Search for the cell housing the specified text and yield its (X, Y) center coordinate. 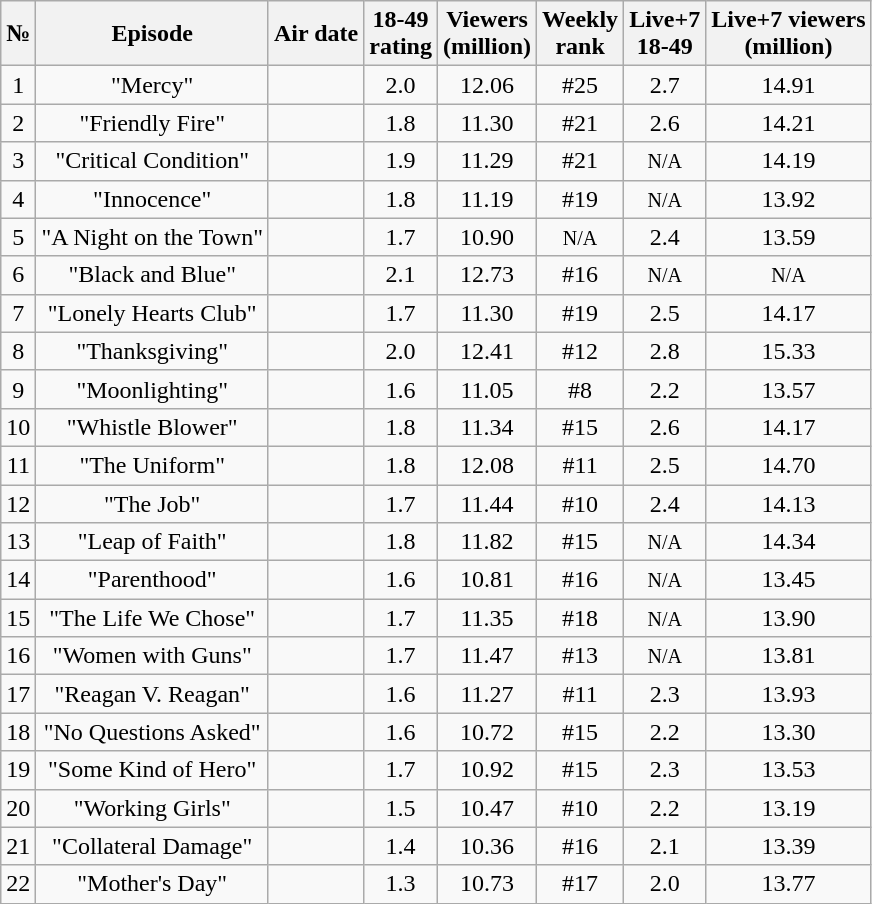
13.19 (788, 808)
"Black and Blue" (152, 275)
"Innocence" (152, 199)
10 (18, 427)
16 (18, 656)
"Mercy" (152, 85)
9 (18, 389)
10.90 (486, 237)
#18 (580, 618)
10.47 (486, 808)
10.92 (486, 770)
12.41 (486, 351)
13 (18, 542)
11.05 (486, 389)
1 (18, 85)
Episode (152, 34)
14 (18, 580)
10.81 (486, 580)
13.45 (788, 580)
1.3 (401, 884)
11.29 (486, 161)
Air date (316, 34)
#17 (580, 884)
11.47 (486, 656)
12.06 (486, 85)
13.92 (788, 199)
8 (18, 351)
#8 (580, 389)
"Critical Condition" (152, 161)
14.13 (788, 503)
"No Questions Asked" (152, 732)
#25 (580, 85)
"Women with Guns" (152, 656)
11.44 (486, 503)
1.4 (401, 846)
14.21 (788, 123)
11.82 (486, 542)
2 (18, 123)
10.73 (486, 884)
1.5 (401, 808)
13.30 (788, 732)
#12 (580, 351)
"Moonlighting" (152, 389)
13.93 (788, 694)
№ (18, 34)
"Thanksgiving" (152, 351)
14.70 (788, 465)
"The Life We Chose" (152, 618)
6 (18, 275)
"Mother's Day" (152, 884)
"Whistle Blower" (152, 427)
10.72 (486, 732)
15.33 (788, 351)
13.90 (788, 618)
17 (18, 694)
"Leap of Faith" (152, 542)
"Parenthood" (152, 580)
20 (18, 808)
14.19 (788, 161)
1.9 (401, 161)
11.27 (486, 694)
18 (18, 732)
"The Uniform" (152, 465)
13.59 (788, 237)
12 (18, 503)
"Reagan V. Reagan" (152, 694)
Weeklyrank (580, 34)
11.19 (486, 199)
14.34 (788, 542)
13.57 (788, 389)
12.08 (486, 465)
Viewers(million) (486, 34)
22 (18, 884)
7 (18, 313)
14.91 (788, 85)
#13 (580, 656)
13.53 (788, 770)
"Some Kind of Hero" (152, 770)
19 (18, 770)
15 (18, 618)
"A Night on the Town" (152, 237)
10.36 (486, 846)
5 (18, 237)
"The Job" (152, 503)
11 (18, 465)
11.34 (486, 427)
2.7 (665, 85)
"Friendly Fire" (152, 123)
3 (18, 161)
12.73 (486, 275)
4 (18, 199)
18-49rating (401, 34)
11.35 (486, 618)
2.8 (665, 351)
"Lonely Hearts Club" (152, 313)
13.81 (788, 656)
13.39 (788, 846)
21 (18, 846)
"Working Girls" (152, 808)
Live+718-49 (665, 34)
Live+7 viewers(million) (788, 34)
13.77 (788, 884)
"Collateral Damage" (152, 846)
